Determine the (x, y) coordinate at the center of the cell enclosing the given text.  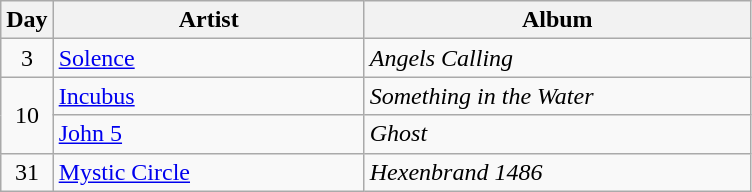
Hexenbrand 1486 (557, 172)
Album (557, 20)
Ghost (557, 134)
Something in the Water (557, 96)
Mystic Circle (208, 172)
3 (27, 58)
31 (27, 172)
Solence (208, 58)
Artist (208, 20)
Day (27, 20)
John 5 (208, 134)
10 (27, 115)
Angels Calling (557, 58)
Incubus (208, 96)
